Pinpoint the cell where the given text exists, returning its [x, y] midpoint coordinate. 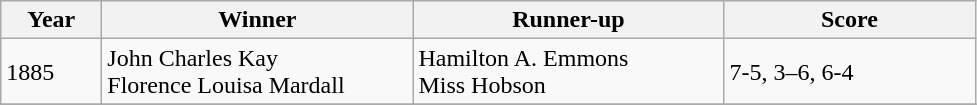
Hamilton A. Emmons Miss Hobson [568, 72]
Year [52, 20]
Runner-up [568, 20]
7-5, 3–6, 6-4 [850, 72]
1885 [52, 72]
John Charles Kay Florence Louisa Mardall [258, 72]
Winner [258, 20]
Score [850, 20]
